Find where the given text appears and provide that cell's center as (x, y) coordinate. 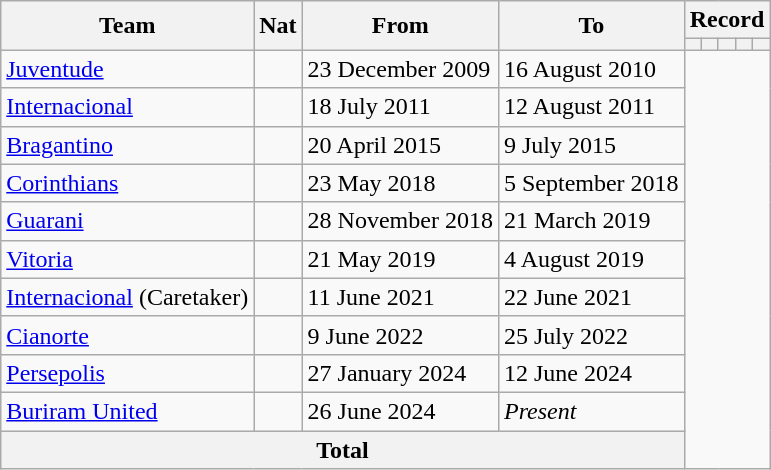
Persepolis (128, 373)
Vitoria (128, 259)
Internacional (128, 107)
Buriram United (128, 411)
25 July 2022 (591, 335)
9 June 2022 (400, 335)
12 June 2024 (591, 373)
18 July 2011 (400, 107)
Corinthians (128, 183)
Cianorte (128, 335)
21 May 2019 (400, 259)
Juventude (128, 69)
20 April 2015 (400, 145)
To (591, 26)
21 March 2019 (591, 221)
Total (342, 449)
Present (591, 411)
5 September 2018 (591, 183)
Bragantino (128, 145)
22 June 2021 (591, 297)
27 January 2024 (400, 373)
23 December 2009 (400, 69)
Guarani (128, 221)
16 August 2010 (591, 69)
12 August 2011 (591, 107)
9 July 2015 (591, 145)
11 June 2021 (400, 297)
26 June 2024 (400, 411)
4 August 2019 (591, 259)
Record (727, 20)
23 May 2018 (400, 183)
From (400, 26)
Nat (278, 26)
Team (128, 26)
28 November 2018 (400, 221)
Internacional (Caretaker) (128, 297)
